Capture the cell that displays the provided text and extract its (x, y) central coordinate. 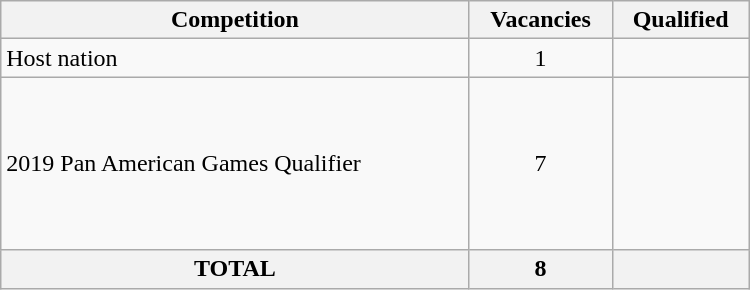
Host nation (235, 58)
8 (540, 269)
Vacancies (540, 20)
TOTAL (235, 269)
2019 Pan American Games Qualifier (235, 164)
Qualified (680, 20)
Competition (235, 20)
7 (540, 164)
1 (540, 58)
